For the text-containing cell, return its midpoint in [x, y] coordinate format. 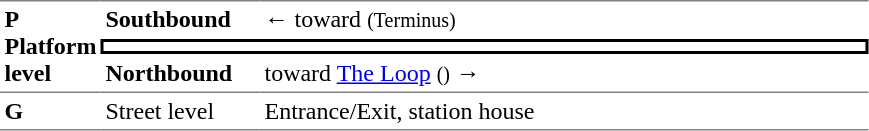
← toward (Terminus) [564, 20]
Southbound [180, 20]
G [50, 112]
toward The Loop () → [564, 74]
Entrance/Exit, station house [564, 112]
PPlatform level [50, 46]
Street level [180, 112]
Northbound [180, 74]
